Return the [X, Y] coordinate for the center point of the cell that contains the specified text.  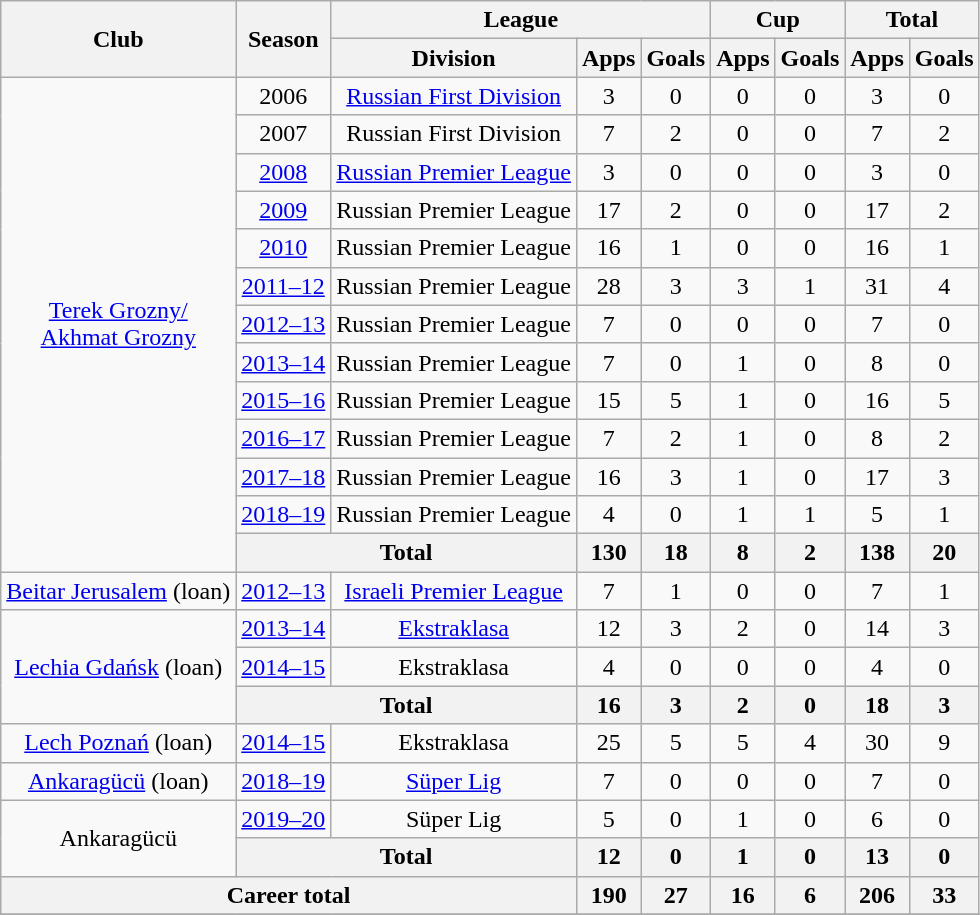
130 [608, 553]
206 [877, 895]
2011–12 [284, 286]
League [521, 20]
2016–17 [284, 438]
Lech Poznań (loan) [118, 743]
Division [454, 58]
2017–18 [284, 477]
33 [944, 895]
25 [608, 743]
9 [944, 743]
Cup [778, 20]
14 [877, 629]
Israeli Premier League [454, 591]
2007 [284, 134]
Club [118, 39]
13 [877, 857]
138 [877, 553]
2010 [284, 248]
28 [608, 286]
Lechia Gdańsk (loan) [118, 667]
Ankaragücü [118, 838]
30 [877, 743]
190 [608, 895]
Ankaragücü (loan) [118, 781]
Career total [289, 895]
2015–16 [284, 400]
2009 [284, 210]
2008 [284, 172]
31 [877, 286]
Beitar Jerusalem (loan) [118, 591]
Terek Grozny/Akhmat Grozny [118, 324]
15 [608, 400]
2019–20 [284, 819]
20 [944, 553]
Season [284, 39]
27 [676, 895]
2006 [284, 96]
